For the text-containing cell, return its midpoint in (X, Y) coordinate format. 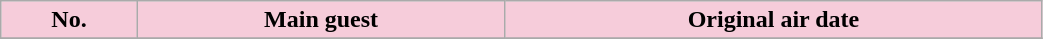
Original air date (774, 20)
No. (69, 20)
Main guest (321, 20)
